Return the (X, Y) coordinate for the center point of the cell that contains the specified text.  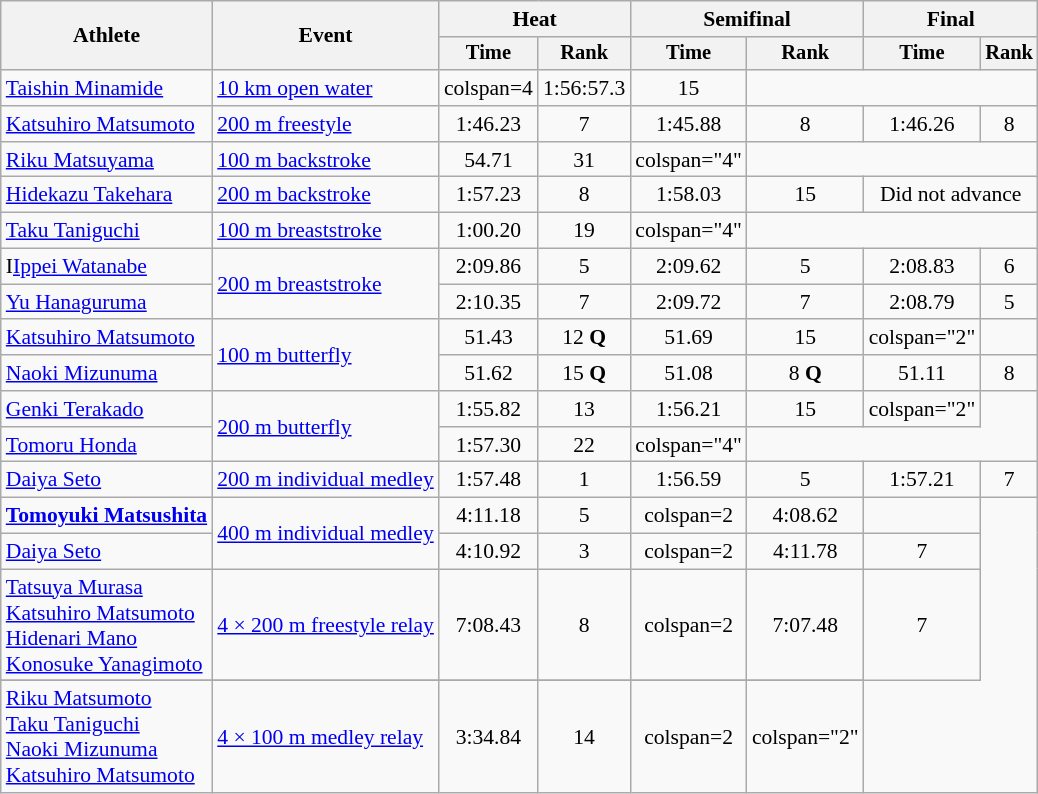
8 Q (806, 373)
7:08.43 (488, 625)
Taishin Minamide (106, 88)
15 Q (584, 373)
1:57.23 (488, 195)
IIppei Watanabe (106, 267)
100 m backstroke (326, 160)
51.43 (488, 338)
Riku Matsuyama (106, 160)
6 (1009, 267)
1:46.26 (922, 124)
colspan=4 (488, 88)
31 (584, 160)
2:08.79 (922, 302)
1:56.21 (688, 409)
200 m individual medley (326, 480)
Athlete (106, 36)
400 m individual medley (326, 534)
200 m breaststroke (326, 284)
4 × 200 m freestyle relay (326, 625)
3:34.84 (488, 737)
1 (584, 480)
Naoki Mizunuma (106, 373)
Heat (534, 19)
Final (951, 19)
100 m butterfly (326, 356)
1:57.21 (922, 480)
1:55.82 (488, 409)
200 m backstroke (326, 195)
1:58.03 (688, 195)
Tomoyuki Matsushita (106, 516)
1:57.48 (488, 480)
22 (584, 445)
4:11.18 (488, 516)
2:08.83 (922, 267)
1:00.20 (488, 231)
1:56.59 (688, 480)
1:57.30 (488, 445)
4:11.78 (806, 552)
14 (584, 737)
4 × 100 m medley relay (326, 737)
51.62 (488, 373)
200 m butterfly (326, 426)
100 m breaststroke (326, 231)
Tomoru Honda (106, 445)
4:10.92 (488, 552)
19 (584, 231)
Riku MatsumotoTaku TaniguchiNaoki MizunumaKatsuhiro Matsumoto (106, 737)
Yu Hanaguruma (106, 302)
1:46.23 (488, 124)
Semifinal (746, 19)
12 Q (584, 338)
Hidekazu Takehara (106, 195)
Tatsuya MurasaKatsuhiro MatsumotoHidenari ManoKonosuke Yanagimoto (106, 625)
2:09.62 (688, 267)
3 (584, 552)
7:07.48 (806, 625)
13 (584, 409)
10 km open water (326, 88)
Did not advance (951, 195)
200 m freestyle (326, 124)
1:56:57.3 (584, 88)
51.69 (688, 338)
2:09.86 (488, 267)
1:45.88 (688, 124)
2:10.35 (488, 302)
51.08 (688, 373)
Genki Terakado (106, 409)
54.71 (488, 160)
51.11 (922, 373)
Taku Taniguchi (106, 231)
4:08.62 (806, 516)
Event (326, 36)
2:09.72 (688, 302)
